Determine the (x, y) coordinate at the center of the cell enclosing the given text.  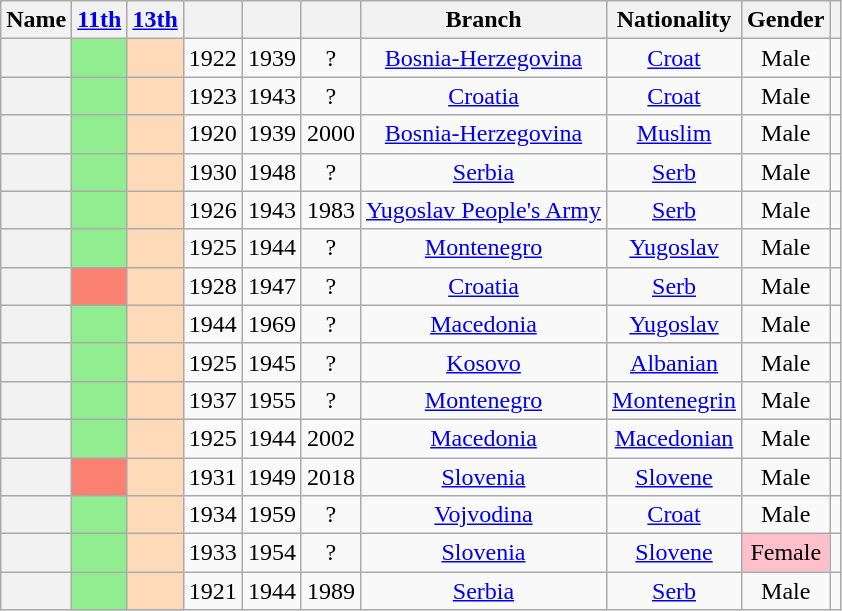
1955 (272, 400)
1949 (272, 477)
2018 (330, 477)
1922 (212, 58)
2002 (330, 438)
1921 (212, 591)
1989 (330, 591)
Muslim (674, 134)
1947 (272, 286)
1934 (212, 515)
Macedonian (674, 438)
Montenegrin (674, 400)
1930 (212, 172)
2000 (330, 134)
1945 (272, 362)
Female (786, 553)
13th (155, 20)
1926 (212, 210)
Name (36, 20)
1937 (212, 400)
1954 (272, 553)
1983 (330, 210)
Branch (483, 20)
1933 (212, 553)
1969 (272, 324)
1923 (212, 96)
1959 (272, 515)
Yugoslav People's Army (483, 210)
1920 (212, 134)
11th (100, 20)
Kosovo (483, 362)
1928 (212, 286)
Gender (786, 20)
1948 (272, 172)
Albanian (674, 362)
Vojvodina (483, 515)
1931 (212, 477)
Nationality (674, 20)
